Pinpoint the cell where the given text exists, returning its (x, y) midpoint coordinate. 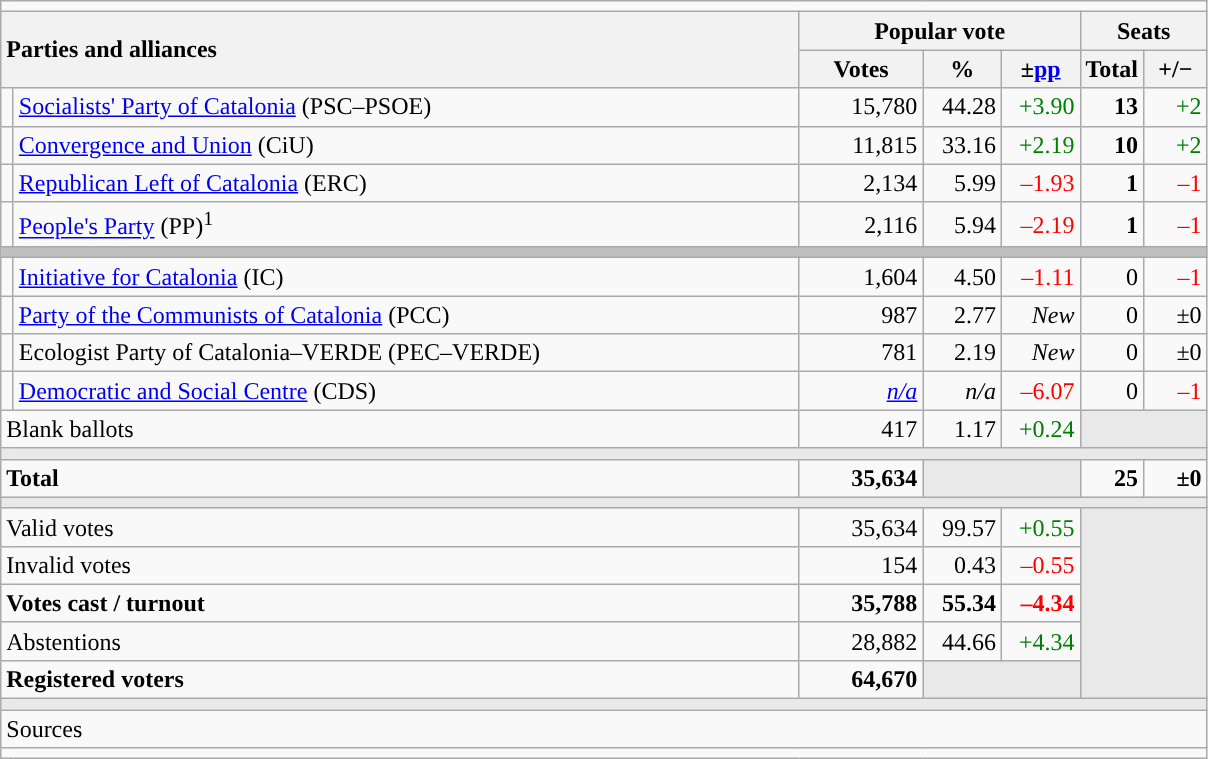
Party of the Communists of Catalonia (PCC) (406, 315)
Blank ballots (400, 429)
Votes (861, 69)
33.16 (962, 145)
Sources (604, 729)
11,815 (861, 145)
+2.19 (1040, 145)
Initiative for Catalonia (IC) (406, 277)
154 (861, 565)
Invalid votes (400, 565)
–6.07 (1040, 391)
±pp (1040, 69)
5.94 (962, 224)
–0.55 (1040, 565)
Valid votes (400, 527)
Convergence and Union (CiU) (406, 145)
4.50 (962, 277)
15,780 (861, 107)
55.34 (962, 603)
–4.34 (1040, 603)
–2.19 (1040, 224)
1.17 (962, 429)
64,670 (861, 679)
Republican Left of Catalonia (ERC) (406, 183)
35,788 (861, 603)
% (962, 69)
People's Party (PP)1 (406, 224)
2,134 (861, 183)
13 (1112, 107)
10 (1112, 145)
–1.93 (1040, 183)
Abstentions (400, 641)
–1.11 (1040, 277)
44.28 (962, 107)
Votes cast / turnout (400, 603)
781 (861, 353)
5.99 (962, 183)
25 (1112, 478)
99.57 (962, 527)
987 (861, 315)
+/− (1176, 69)
Socialists' Party of Catalonia (PSC–PSOE) (406, 107)
44.66 (962, 641)
Registered voters (400, 679)
28,882 (861, 641)
Ecologist Party of Catalonia–VERDE (PEC–VERDE) (406, 353)
2.77 (962, 315)
Popular vote (940, 31)
+0.24 (1040, 429)
0.43 (962, 565)
Democratic and Social Centre (CDS) (406, 391)
+4.34 (1040, 641)
2,116 (861, 224)
2.19 (962, 353)
Seats (1144, 31)
+3.90 (1040, 107)
Parties and alliances (400, 50)
+0.55 (1040, 527)
417 (861, 429)
1,604 (861, 277)
